Find where the given text appears and provide that cell's center as [x, y] coordinate. 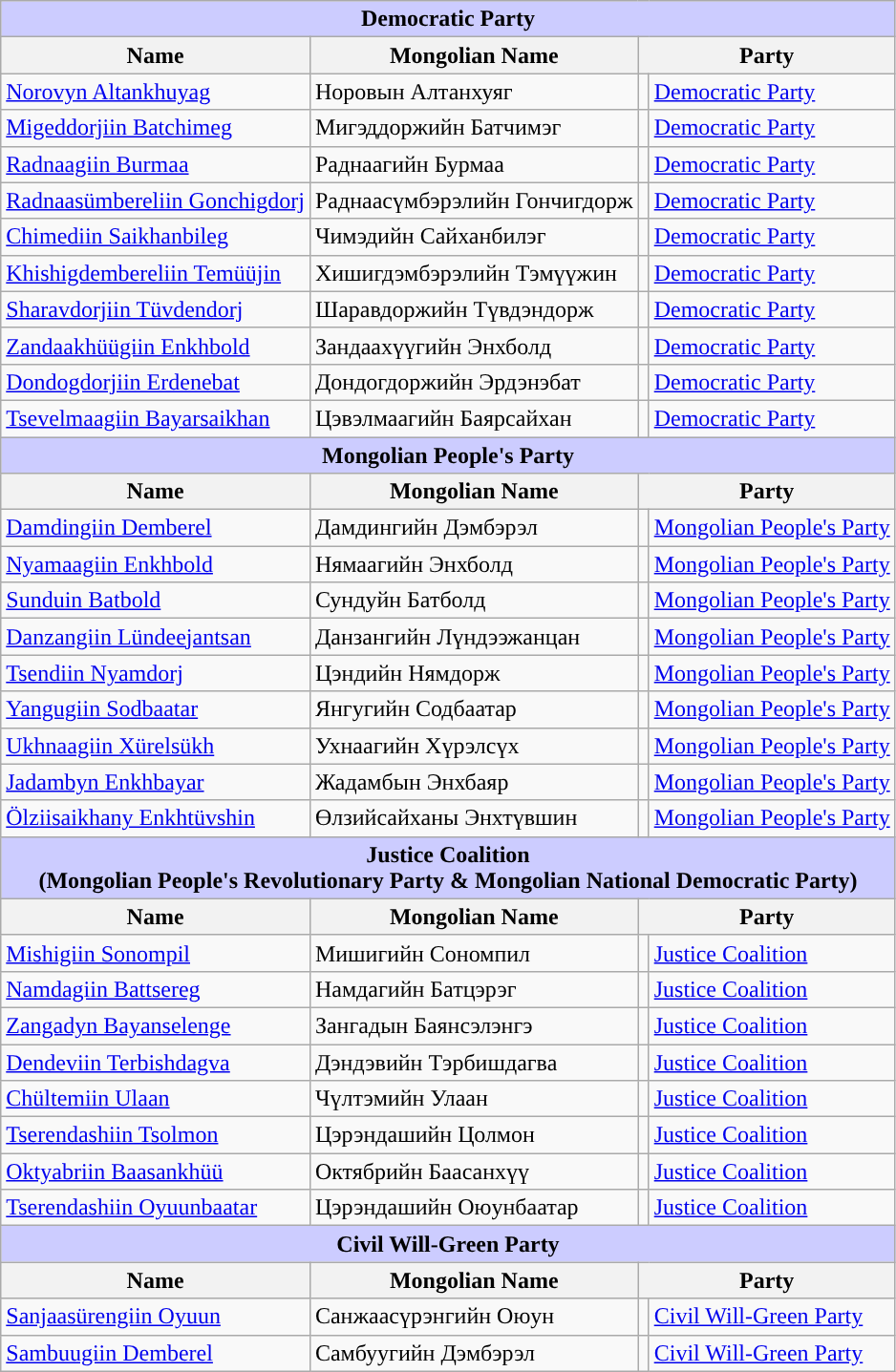
Ölziisaikhany Enkhtüvshin [156, 818]
Zandaakhüügiin Enkhbold [156, 346]
Дамдингийн Дэмбэрэл [474, 528]
Chültemiin Ulaan [156, 1099]
Jadambyn Enkhbayar [156, 782]
Хишигдэмбэрэлийн Тэмүүжин [474, 273]
Чимэдийн Сайханбилэг [474, 237]
Zangadyn Bayanselenge [156, 1025]
Дэндэвийн Тэрбишдагва [474, 1063]
Sambuugiin Demberel [156, 1353]
Dondogdorjiin Erdenebat [156, 382]
Ukhnaagiin Xürelsükh [156, 746]
Tsevelmaagiin Bayarsaikhan [156, 418]
Дондогдоржийн Эрдэнэбат [474, 382]
Цэрэндашийн Цолмон [474, 1135]
Mishigiin Sonompil [156, 953]
Yangugiin Sodbaatar [156, 709]
Намдагийн Батцэрэг [474, 989]
Мишигийн Сономпил [474, 953]
Dendeviin Terbishdagva [156, 1063]
Tsendiin Nyamdorj [156, 673]
Sharavdorjiin Tüvdendorj [156, 309]
Октябрийн Баасанхүү [474, 1171]
Sanjaasürengiin Oyuun [156, 1317]
Өлзийсайханы Энхтүвшин [474, 818]
Чүлтэмийн Улаан [474, 1099]
Norovyn Altankhuyag [156, 92]
Khishigdembereliin Temüüjin [156, 273]
Justice Coalition(Mongolian People's Revolutionary Party & Mongolian National Democratic Party) [448, 867]
Namdagiin Battsereg [156, 989]
Сундуйн Батболд [474, 601]
Tserendashiin Tsolmon [156, 1135]
Цэндийн Нямдорж [474, 673]
Migeddorjiin Batchimeg [156, 128]
Цэрэндашийн Оюунбаатар [474, 1208]
Зангадын Баянсэлэнгэ [474, 1025]
Sunduin Batbold [156, 601]
Шаравдоржийн Түвдэндорж [474, 309]
Раднаагийн Бурмаа [474, 164]
Янгугийн Содбаатар [474, 709]
Норовын Алтанхуяг [474, 92]
Nyamaagiin Enkhbold [156, 564]
Chimediin Saikhanbileg [156, 237]
Самбуугийн Дэмбэрэл [474, 1353]
Данзангийн Лүндээжанцан [474, 637]
Ухнаагийн Хүрэлсүх [474, 746]
Мигэддоржийн Батчимэг [474, 128]
Oktyabriin Baasankhüü [156, 1171]
Danzangiin Lündeejantsan [156, 637]
Damdingiin Demberel [156, 528]
Radnaasümbereliin Gonchigdorj [156, 201]
Radnaagiin Burmaa [156, 164]
Раднаасүмбэрэлийн Гончигдорж [474, 201]
Санжаасүрэнгийн Оюун [474, 1317]
Tserendashiin Oyuunbaatar [156, 1208]
Цэвэлмаагийн Баярсайхан [474, 418]
Зандаахүүгийн Энхболд [474, 346]
Нямаагийн Энхболд [474, 564]
Жадамбын Энхбаяр [474, 782]
